Detect which cell encompasses the target text, then output its [x, y] center coordinate. 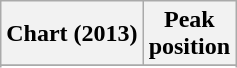
Peakposition [189, 34]
Chart (2013) [72, 34]
